From the cell containing the given text, extract its center point as (x, y) coordinate. 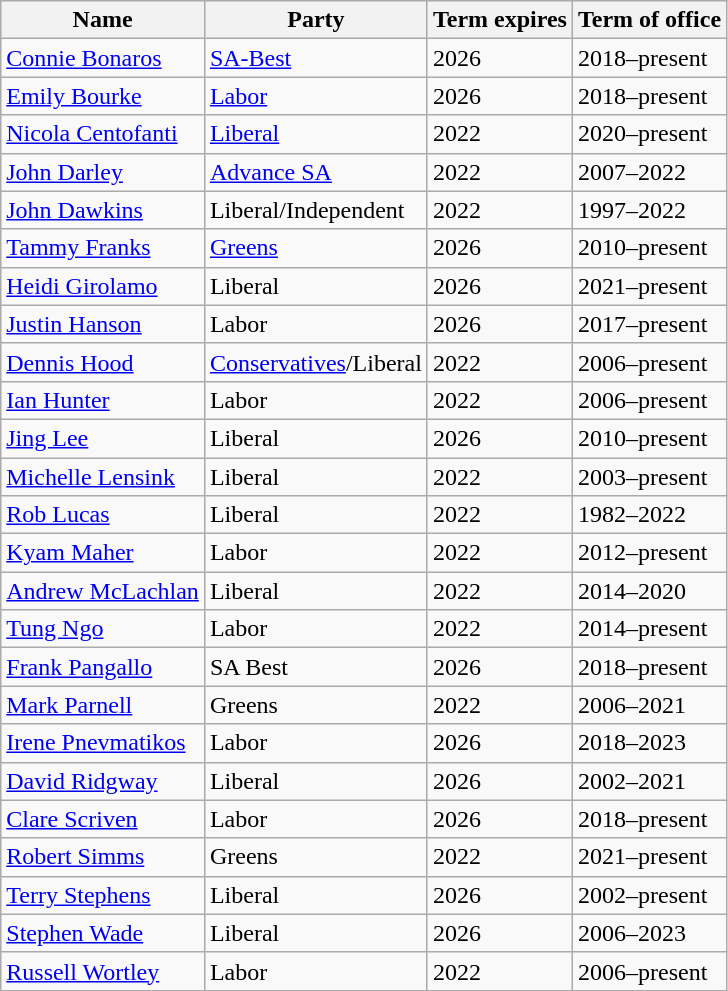
Jing Lee (103, 438)
2014–2020 (649, 591)
Irene Pnevmatikos (103, 743)
Andrew McLachlan (103, 591)
Conservatives/Liberal (316, 362)
Term of office (649, 20)
2006–2021 (649, 705)
2012–present (649, 553)
2006–2023 (649, 933)
Emily Bourke (103, 96)
Liberal/Independent (316, 210)
Nicola Centofanti (103, 134)
2003–present (649, 477)
Mark Parnell (103, 705)
Advance SA (316, 172)
John Dawkins (103, 210)
Russell Wortley (103, 971)
Tammy Franks (103, 248)
SA-Best (316, 58)
SA Best (316, 667)
Frank Pangallo (103, 667)
Term expires (500, 20)
Clare Scriven (103, 819)
John Darley (103, 172)
Rob Lucas (103, 515)
2007–2022 (649, 172)
2017–present (649, 324)
Terry Stephens (103, 895)
Stephen Wade (103, 933)
1997–2022 (649, 210)
David Ridgway (103, 781)
Michelle Lensink (103, 477)
2014–present (649, 629)
Ian Hunter (103, 400)
Heidi Girolamo (103, 286)
Name (103, 20)
Party (316, 20)
2020–present (649, 134)
Justin Hanson (103, 324)
2002–2021 (649, 781)
2002–present (649, 895)
Dennis Hood (103, 362)
Connie Bonaros (103, 58)
Kyam Maher (103, 553)
1982–2022 (649, 515)
2018–2023 (649, 743)
Robert Simms (103, 857)
Tung Ngo (103, 629)
